Locate the cell with the specified text and output its (X, Y) center coordinate. 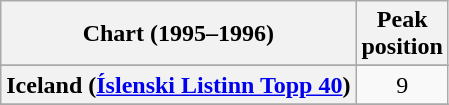
Chart (1995–1996) (178, 34)
Iceland (Íslenski Listinn Topp 40) (178, 85)
9 (402, 85)
Peakposition (402, 34)
